Locate the cell with the specified text and output its (x, y) center coordinate. 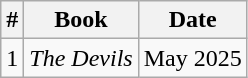
1 (12, 58)
Book (81, 20)
Date (192, 20)
The Devils (81, 58)
# (12, 20)
May 2025 (192, 58)
